Detect which cell encompasses the target text, then output its (X, Y) center coordinate. 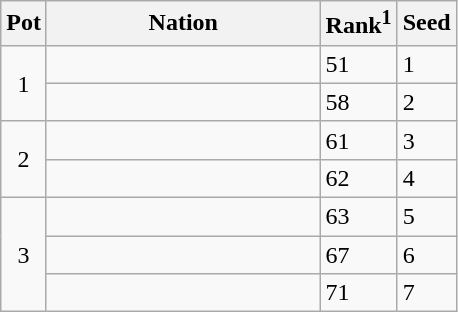
Rank1 (358, 24)
67 (358, 255)
62 (358, 178)
4 (426, 178)
Seed (426, 24)
7 (426, 293)
6 (426, 255)
58 (358, 102)
71 (358, 293)
Pot (24, 24)
51 (358, 64)
5 (426, 217)
Nation (183, 24)
61 (358, 140)
63 (358, 217)
